Identify which cell holds the provided text, then report its [x, y] central coordinate. 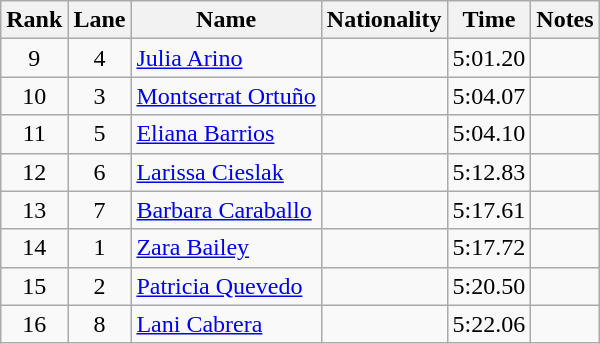
6 [100, 172]
Zara Bailey [226, 248]
13 [34, 210]
Julia Arino [226, 58]
16 [34, 324]
Name [226, 20]
7 [100, 210]
9 [34, 58]
15 [34, 286]
5:17.61 [489, 210]
8 [100, 324]
5:17.72 [489, 248]
1 [100, 248]
Larissa Cieslak [226, 172]
2 [100, 286]
10 [34, 96]
5:20.50 [489, 286]
Notes [565, 20]
Rank [34, 20]
Eliana Barrios [226, 134]
Time [489, 20]
5:01.20 [489, 58]
Barbara Caraballo [226, 210]
12 [34, 172]
5:22.06 [489, 324]
5 [100, 134]
5:04.10 [489, 134]
Montserrat Ortuño [226, 96]
14 [34, 248]
3 [100, 96]
Lani Cabrera [226, 324]
Patricia Quevedo [226, 286]
5:04.07 [489, 96]
11 [34, 134]
5:12.83 [489, 172]
Nationality [384, 20]
Lane [100, 20]
4 [100, 58]
